For the text-containing cell, return its midpoint in [x, y] coordinate format. 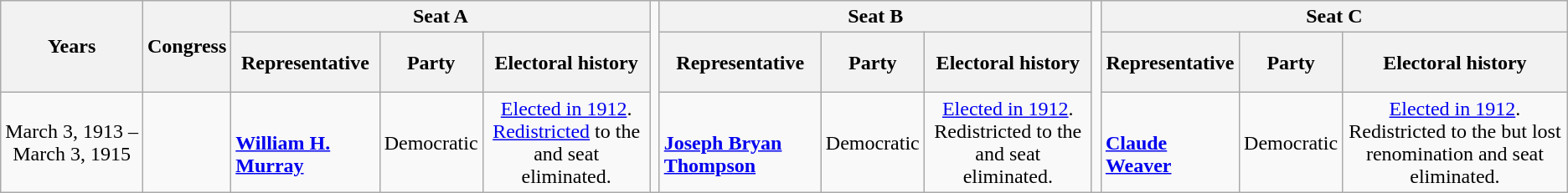
Congress [186, 47]
Seat C [1333, 17]
William H. Murray [305, 142]
Elected in 1912.Redistricted to the but lost renomination and seat eliminated. [1456, 142]
Claude Weaver [1169, 142]
March 3, 1913 –March 3, 1915 [72, 142]
Seat B [875, 17]
Seat A [441, 17]
Years [72, 47]
Joseph Bryan Thompson [740, 142]
